Detect which cell encompasses the target text, then output its [x, y] center coordinate. 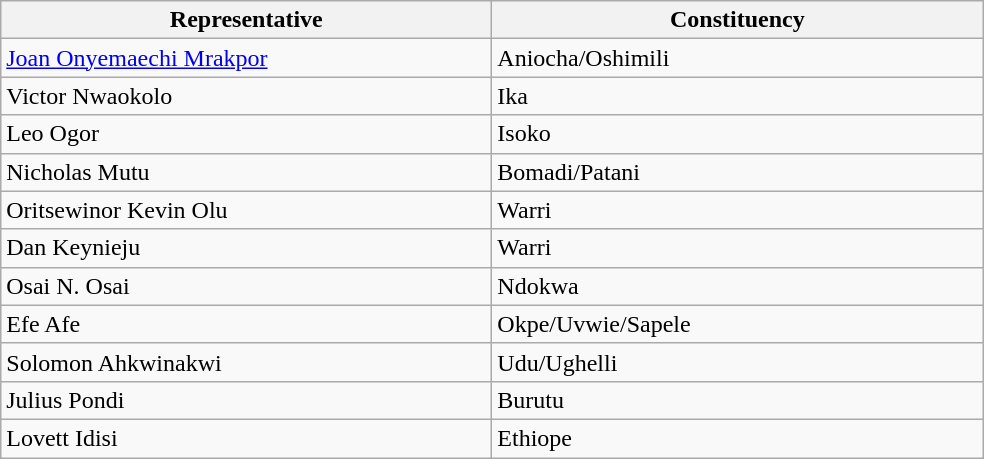
Isoko [738, 134]
Oritsewinor Kevin Olu [246, 210]
Bomadi/Patani [738, 172]
Representative [246, 20]
Nicholas Mutu [246, 172]
Leo Ogor [246, 134]
Victor Nwaokolo [246, 96]
Burutu [738, 400]
Osai N. Osai [246, 286]
Dan Keynieju [246, 248]
Efe Afe [246, 324]
Okpe/Uvwie/Sapele [738, 324]
Lovett Idisi [246, 438]
Joan Onyemaechi Mrakpor [246, 58]
Aniocha/Oshimili [738, 58]
Ndokwa [738, 286]
Ethiope [738, 438]
Udu/Ughelli [738, 362]
Julius Pondi [246, 400]
Constituency [738, 20]
Ika [738, 96]
Solomon Ahkwinakwi [246, 362]
